Scan for the cell matching the given text and deliver its [x, y] coordinate at center. 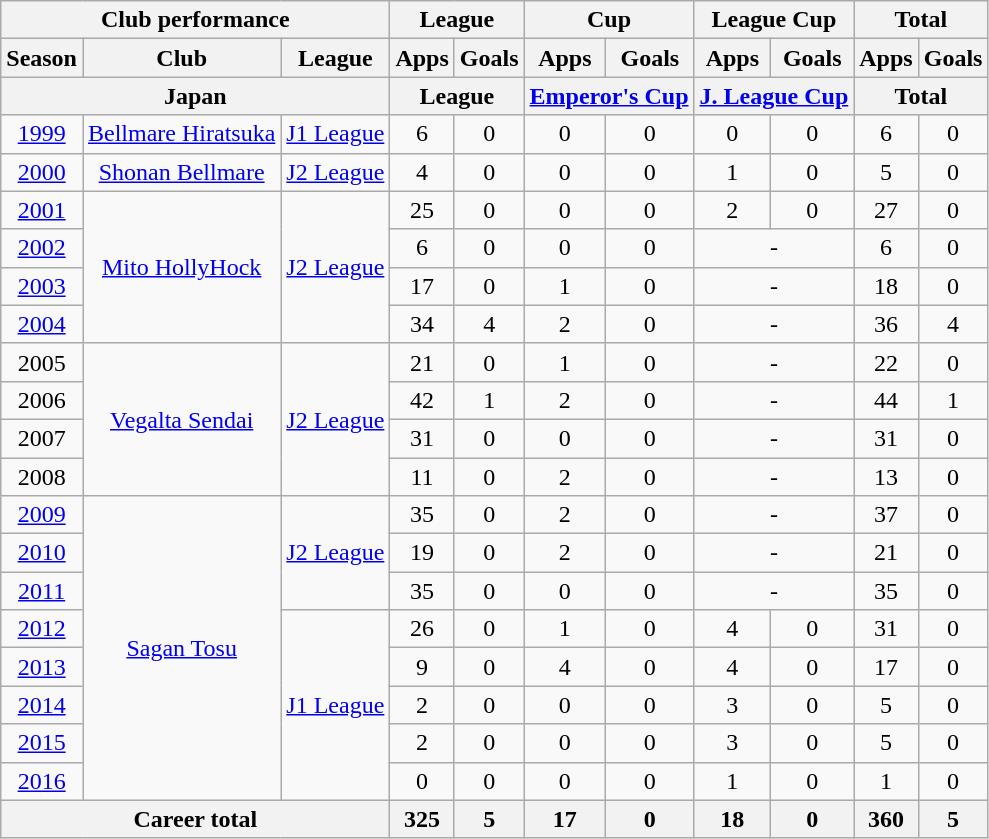
11 [422, 477]
2007 [42, 438]
19 [422, 553]
2005 [42, 362]
Season [42, 58]
2012 [42, 629]
325 [422, 819]
27 [886, 210]
1999 [42, 134]
13 [886, 477]
Cup [609, 20]
2010 [42, 553]
25 [422, 210]
Club performance [196, 20]
2011 [42, 591]
League Cup [774, 20]
34 [422, 324]
2015 [42, 743]
Sagan Tosu [181, 648]
9 [422, 667]
2016 [42, 781]
2002 [42, 248]
Bellmare Hiratsuka [181, 134]
Emperor's Cup [609, 96]
37 [886, 515]
2000 [42, 172]
J. League Cup [774, 96]
2009 [42, 515]
26 [422, 629]
Mito HollyHock [181, 267]
Japan [196, 96]
2006 [42, 400]
22 [886, 362]
42 [422, 400]
2013 [42, 667]
Shonan Bellmare [181, 172]
360 [886, 819]
44 [886, 400]
2001 [42, 210]
2008 [42, 477]
Vegalta Sendai [181, 419]
Club [181, 58]
36 [886, 324]
2003 [42, 286]
Career total [196, 819]
2014 [42, 705]
2004 [42, 324]
